Find where the given text appears and provide that cell's center as (X, Y) coordinate. 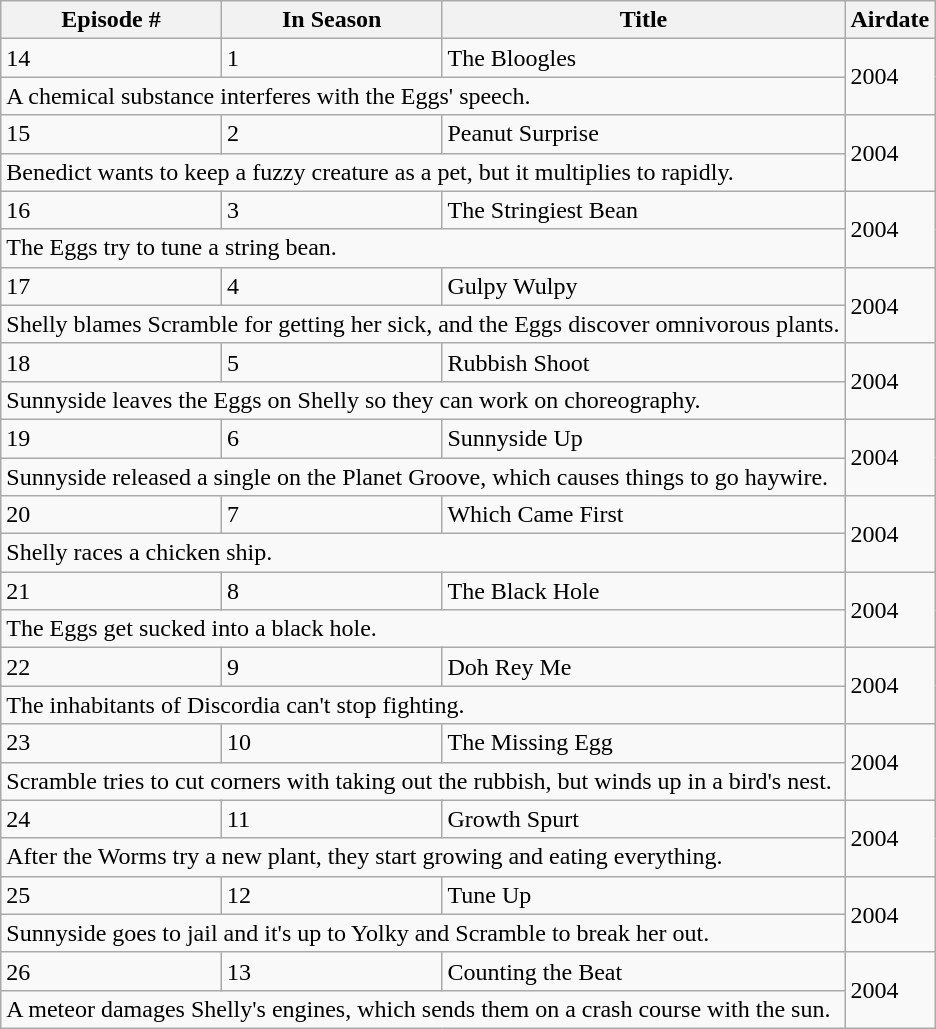
The Missing Egg (644, 743)
A chemical substance interferes with the Eggs' speech. (423, 96)
1 (332, 58)
A meteor damages Shelly's engines, which sends them on a crash course with the sun. (423, 1009)
20 (112, 515)
10 (332, 743)
12 (332, 895)
Title (644, 20)
21 (112, 591)
11 (332, 819)
15 (112, 134)
Scramble tries to cut corners with taking out the rubbish, but winds up in a bird's nest. (423, 781)
After the Worms try a new plant, they start growing and eating everything. (423, 857)
25 (112, 895)
In Season (332, 20)
4 (332, 286)
Benedict wants to keep a fuzzy creature as a pet, but it multiplies to rapidly. (423, 172)
23 (112, 743)
Sunnyside leaves the Eggs on Shelly so they can work on choreography. (423, 400)
The Bloogles (644, 58)
18 (112, 362)
Counting the Beat (644, 971)
Sunnyside released a single on the Planet Groove, which causes things to go haywire. (423, 477)
7 (332, 515)
8 (332, 591)
The inhabitants of Discordia can't stop fighting. (423, 705)
17 (112, 286)
Which Came First (644, 515)
The Stringiest Bean (644, 210)
Shelly races a chicken ship. (423, 553)
2 (332, 134)
6 (332, 438)
The Eggs get sucked into a black hole. (423, 629)
Growth Spurt (644, 819)
The Eggs try to tune a string bean. (423, 248)
Rubbish Shoot (644, 362)
14 (112, 58)
Sunnyside goes to jail and it's up to Yolky and Scramble to break her out. (423, 933)
9 (332, 667)
Shelly blames Scramble for getting her sick, and the Eggs discover omnivorous plants. (423, 324)
Airdate (890, 20)
5 (332, 362)
Gulpy Wulpy (644, 286)
26 (112, 971)
Doh Rey Me (644, 667)
Episode # (112, 20)
Sunnyside Up (644, 438)
22 (112, 667)
19 (112, 438)
The Black Hole (644, 591)
Peanut Surprise (644, 134)
24 (112, 819)
3 (332, 210)
13 (332, 971)
16 (112, 210)
Tune Up (644, 895)
